Scan for the cell matching the given text and deliver its [x, y] coordinate at center. 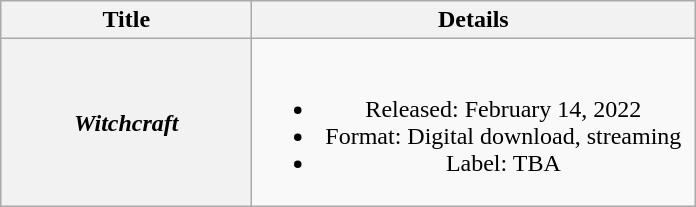
Title [126, 20]
Details [474, 20]
Released: February 14, 2022Format: Digital download, streamingLabel: TBA [474, 122]
Witchcraft [126, 122]
